Detect which cell encompasses the target text, then output its (X, Y) center coordinate. 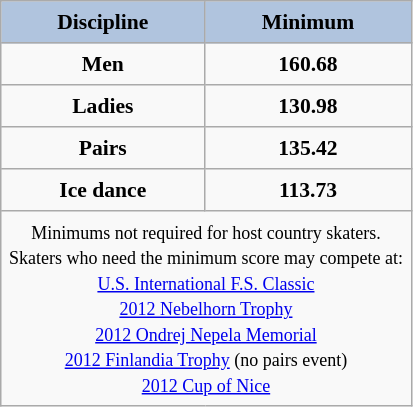
113.73 (308, 190)
Discipline (103, 22)
160.68 (308, 64)
Minimum (308, 22)
Ice dance (103, 190)
Pairs (103, 148)
130.98 (308, 106)
Men (103, 64)
135.42 (308, 148)
Ladies (103, 106)
